Find where the given text appears and provide that cell's center as [x, y] coordinate. 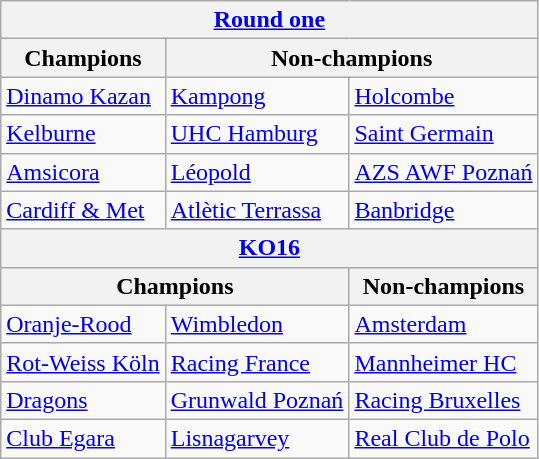
UHC Hamburg [257, 134]
Mannheimer HC [444, 362]
Grunwald Poznań [257, 400]
Rot-Weiss Köln [83, 362]
Banbridge [444, 210]
Racing France [257, 362]
Kelburne [83, 134]
Amsicora [83, 172]
Dragons [83, 400]
Club Egara [83, 438]
Léopold [257, 172]
Atlètic Terrassa [257, 210]
Wimbledon [257, 324]
Saint Germain [444, 134]
Kampong [257, 96]
Real Club de Polo [444, 438]
AZS AWF Poznań [444, 172]
Oranje-Rood [83, 324]
Lisnagarvey [257, 438]
Holcombe [444, 96]
Round one [270, 20]
Cardiff & Met [83, 210]
Racing Bruxelles [444, 400]
Amsterdam [444, 324]
KO16 [270, 248]
Dinamo Kazan [83, 96]
